Capture the cell that displays the provided text and extract its (X, Y) central coordinate. 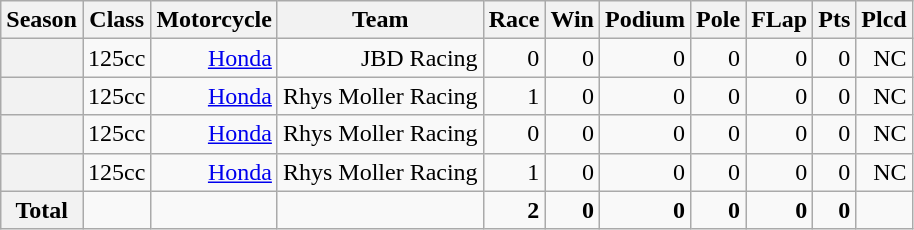
Race (514, 20)
Plcd (884, 20)
Pole (718, 20)
Motorcycle (214, 20)
JBD Racing (380, 58)
Pts (834, 20)
Podium (646, 20)
FLap (780, 20)
Team (380, 20)
Class (116, 20)
Season (42, 20)
Win (572, 20)
Total (42, 210)
2 (514, 210)
